Provide the [x, y] coordinate of the cell's center where the given text is located.  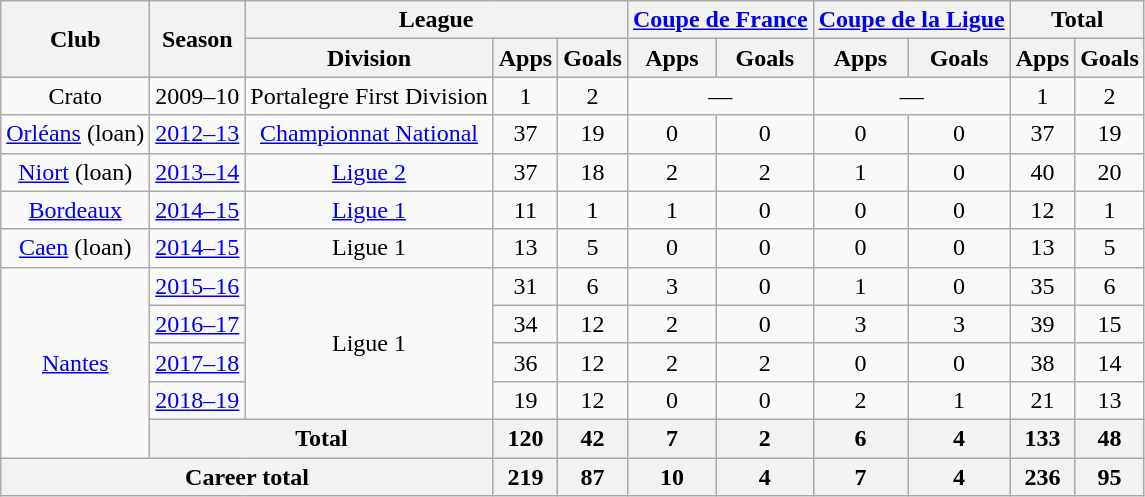
Club [76, 39]
2018–19 [198, 400]
2009–10 [198, 96]
11 [525, 210]
Bordeaux [76, 210]
14 [1110, 362]
15 [1110, 324]
Caen (loan) [76, 248]
League [436, 20]
120 [525, 438]
Nantes [76, 362]
38 [1042, 362]
87 [593, 477]
Crato [76, 96]
Career total [247, 477]
Season [198, 39]
40 [1042, 172]
2015–16 [198, 286]
Coupe de France [720, 20]
39 [1042, 324]
2017–18 [198, 362]
36 [525, 362]
Orléans (loan) [76, 134]
2013–14 [198, 172]
10 [672, 477]
Portalegre First Division [369, 96]
34 [525, 324]
20 [1110, 172]
Coupe de la Ligue [912, 20]
21 [1042, 400]
Niort (loan) [76, 172]
236 [1042, 477]
31 [525, 286]
2016–17 [198, 324]
Championnat National [369, 134]
219 [525, 477]
2012–13 [198, 134]
42 [593, 438]
Division [369, 58]
133 [1042, 438]
48 [1110, 438]
95 [1110, 477]
18 [593, 172]
Ligue 2 [369, 172]
35 [1042, 286]
